From the cell containing the given text, extract its center point as (x, y) coordinate. 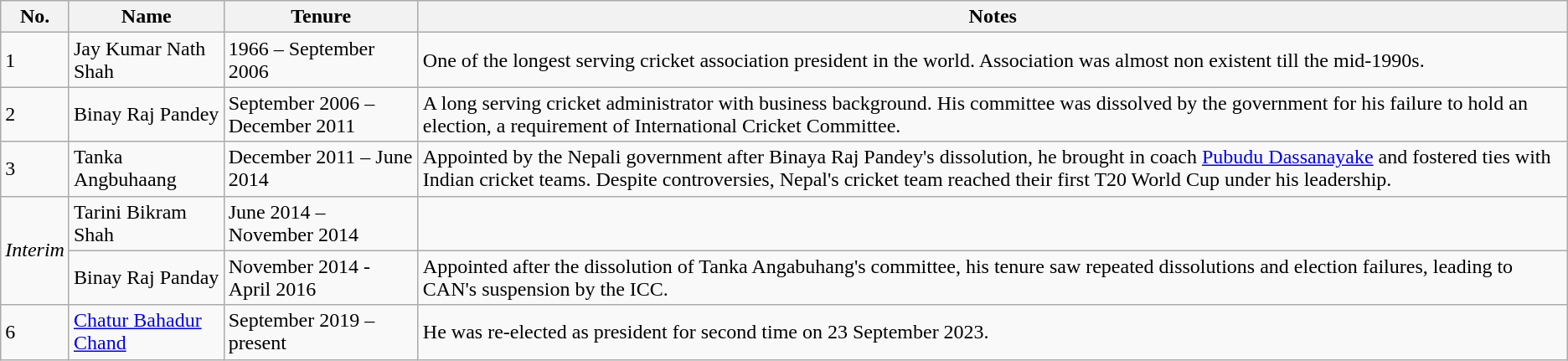
3 (35, 169)
September 2019 – present (321, 332)
September 2006 – December 2011 (321, 114)
November 2014 - April 2016 (321, 278)
Binay Raj Panday (146, 278)
1 (35, 60)
Binay Raj Pandey (146, 114)
He was re-elected as president for second time on 23 September 2023. (993, 332)
Notes (993, 17)
One of the longest serving cricket association president in the world. Association was almost non existent till the mid-1990s. (993, 60)
Tarini Bikram Shah (146, 223)
1966 – September 2006 (321, 60)
Chatur Bahadur Chand (146, 332)
Jay Kumar Nath Shah (146, 60)
Tenure (321, 17)
Interim (35, 250)
December 2011 – June 2014 (321, 169)
June 2014 – November 2014 (321, 223)
6 (35, 332)
Name (146, 17)
No. (35, 17)
2 (35, 114)
Tanka Angbuhaang (146, 169)
